Provide the (X, Y) coordinate of the cell's center where the given text is located.  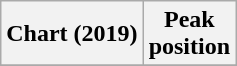
Chart (2019) (72, 34)
Peakposition (189, 34)
